Pinpoint the cell where the given text exists, returning its (X, Y) midpoint coordinate. 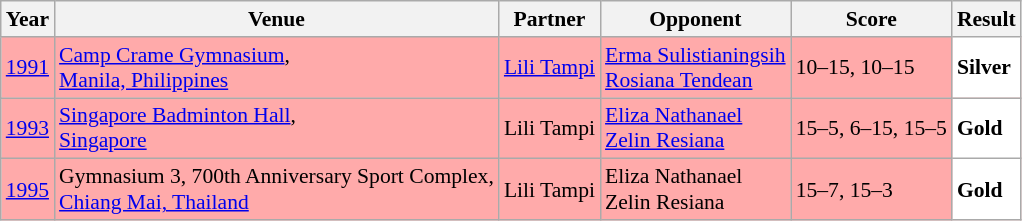
Score (872, 19)
Singapore Badminton Hall,Singapore (276, 128)
1993 (28, 128)
Venue (276, 19)
Silver (986, 68)
Opponent (696, 19)
Result (986, 19)
1995 (28, 190)
Gymnasium 3, 700th Anniversary Sport Complex,Chiang Mai, Thailand (276, 190)
Camp Crame Gymnasium,Manila, Philippines (276, 68)
1991 (28, 68)
Erma Sulistianingsih Rosiana Tendean (696, 68)
10–15, 10–15 (872, 68)
Year (28, 19)
Partner (550, 19)
15–5, 6–15, 15–5 (872, 128)
15–7, 15–3 (872, 190)
